Output the (X, Y) coordinate of the center of the cell containing the given text.  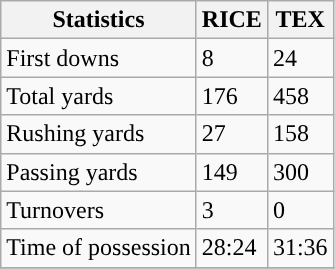
176 (232, 96)
31:36 (300, 248)
TEX (300, 20)
158 (300, 134)
Turnovers (99, 210)
Time of possession (99, 248)
3 (232, 210)
RICE (232, 20)
Total yards (99, 96)
8 (232, 58)
Rushing yards (99, 134)
458 (300, 96)
28:24 (232, 248)
24 (300, 58)
0 (300, 210)
Statistics (99, 20)
First downs (99, 58)
300 (300, 172)
27 (232, 134)
Passing yards (99, 172)
149 (232, 172)
